Identify which cell holds the provided text, then report its [X, Y] central coordinate. 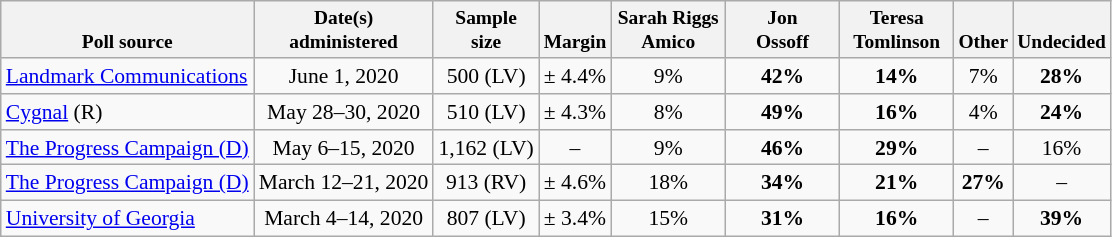
Undecided [1062, 30]
24% [1062, 112]
May 6–15, 2020 [344, 148]
± 4.3% [575, 112]
Samplesize [486, 30]
46% [782, 148]
JonOssoff [782, 30]
June 1, 2020 [344, 76]
± 4.6% [575, 183]
March 12–21, 2020 [344, 183]
21% [897, 183]
31% [782, 219]
Margin [575, 30]
March 4–14, 2020 [344, 219]
Poll source [128, 30]
8% [668, 112]
1,162 (LV) [486, 148]
15% [668, 219]
29% [897, 148]
± 4.4% [575, 76]
27% [984, 183]
TeresaTomlinson [897, 30]
7% [984, 76]
Other [984, 30]
Landmark Communications [128, 76]
14% [897, 76]
500 (LV) [486, 76]
May 28–30, 2020 [344, 112]
807 (LV) [486, 219]
± 3.4% [575, 219]
34% [782, 183]
510 (LV) [486, 112]
39% [1062, 219]
University of Georgia [128, 219]
42% [782, 76]
4% [984, 112]
49% [782, 112]
Date(s)administered [344, 30]
Cygnal (R) [128, 112]
Sarah RiggsAmico [668, 30]
28% [1062, 76]
913 (RV) [486, 183]
18% [668, 183]
